Scan for the cell matching the given text and deliver its (X, Y) coordinate at center. 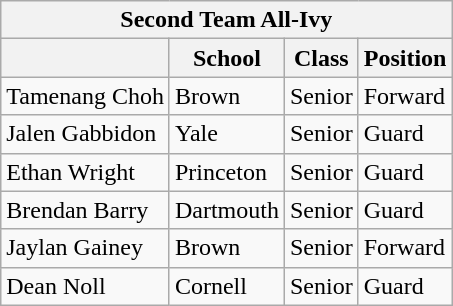
Brendan Barry (86, 210)
Dartmouth (226, 210)
Second Team All-Ivy (226, 20)
Class (321, 58)
Position (405, 58)
Ethan Wright (86, 172)
Tamenang Choh (86, 96)
Jaylan Gainey (86, 248)
Cornell (226, 286)
School (226, 58)
Yale (226, 134)
Dean Noll (86, 286)
Jalen Gabbidon (86, 134)
Princeton (226, 172)
